Find where the given text appears and provide that cell's center as (x, y) coordinate. 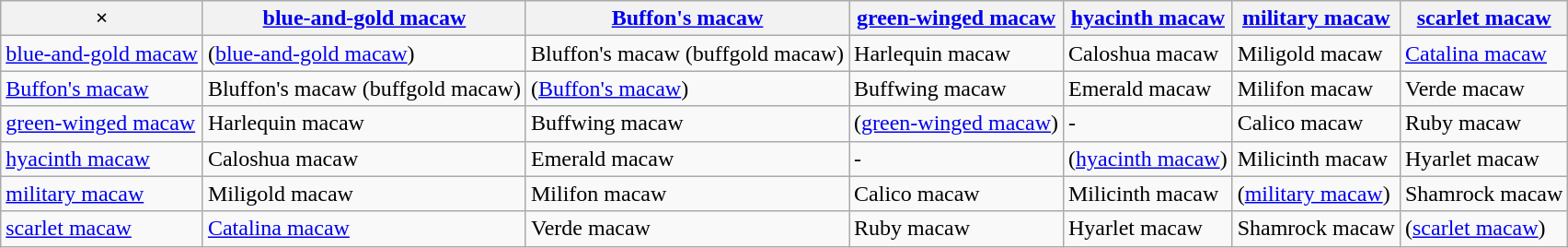
(military macaw) (1316, 194)
(hyacinth macaw) (1147, 159)
(green-winged macaw) (957, 124)
(Buffon's macaw) (686, 89)
× (102, 18)
(scarlet macaw) (1483, 229)
(blue-and-gold macaw) (364, 53)
